Detect which cell encompasses the target text, then output its [X, Y] center coordinate. 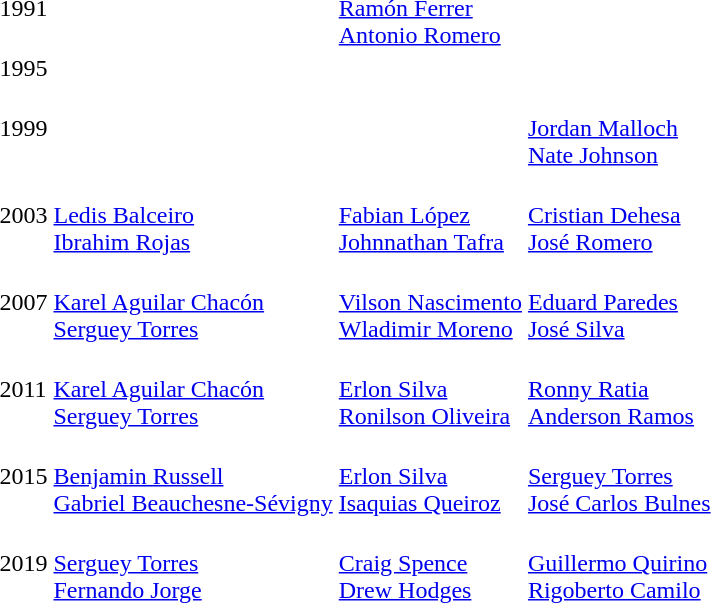
Erlon Silva Ronilson Oliveira [430, 389]
Ledis BalceiroIbrahim Rojas [193, 215]
Karel Aguilar Chacón Serguey Torres [193, 302]
Karel Aguilar ChacónSerguey Torres [193, 389]
Vilson Nascimento Wladimir Moreno [430, 302]
Erlon SilvaIsaquias Queiroz [430, 476]
Fabian LópezJohnnathan Tafra [430, 215]
Benjamin RussellGabriel Beauchesne-Sévigny [193, 476]
